Extract the [X, Y] coordinate from the center of the cell holding the provided text.  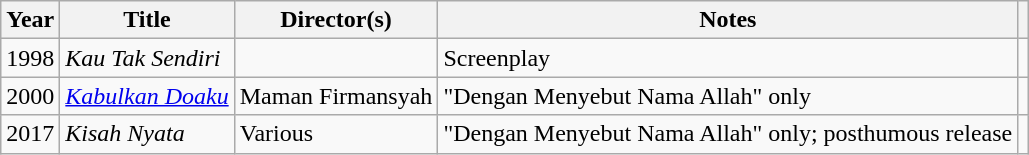
Kau Tak Sendiri [147, 58]
Screenplay [728, 58]
Title [147, 20]
1998 [30, 58]
Kabulkan Doaku [147, 96]
Director(s) [336, 20]
Various [336, 134]
Year [30, 20]
"Dengan Menyebut Nama Allah" only [728, 96]
Kisah Nyata [147, 134]
2017 [30, 134]
"Dengan Menyebut Nama Allah" only; posthumous release [728, 134]
2000 [30, 96]
Maman Firmansyah [336, 96]
Notes [728, 20]
